Output the [X, Y] coordinate of the center of the cell containing the given text.  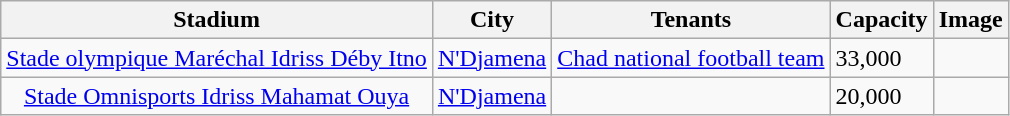
Stade Omnisports Idriss Mahamat Ouya [217, 96]
Chad national football team [691, 58]
Stade olympique Maréchal Idriss Déby Itno [217, 58]
Image [970, 20]
20,000 [882, 96]
Tenants [691, 20]
33,000 [882, 58]
Stadium [217, 20]
Capacity [882, 20]
City [492, 20]
